Return the (X, Y) coordinate for the center point of the cell that contains the specified text.  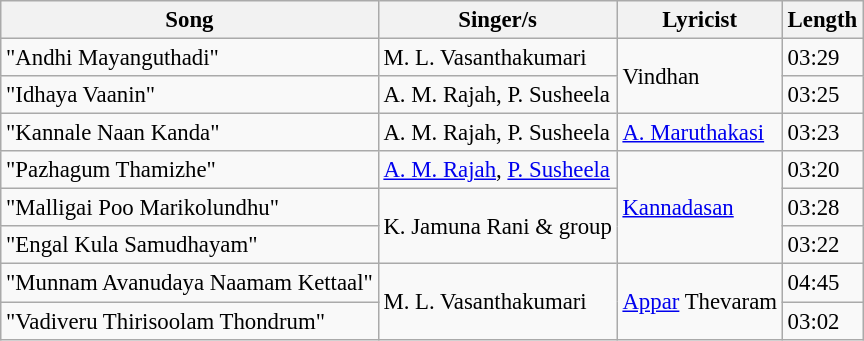
Singer/s (498, 20)
03:28 (822, 208)
04:45 (822, 283)
03:25 (822, 95)
"Kannale Naan Kanda" (190, 133)
"Vadiveru Thirisoolam Thondrum" (190, 321)
A. Maruthakasi (700, 133)
"Munnam Avanudaya Naamam Kettaal" (190, 283)
K. Jamuna Rani & group (498, 226)
03:23 (822, 133)
Lyricist (700, 20)
Kannadasan (700, 208)
03:02 (822, 321)
Length (822, 20)
Song (190, 20)
"Engal Kula Samudhayam" (190, 245)
03:22 (822, 245)
"Idhaya Vaanin" (190, 95)
"Pazhagum Thamizhe" (190, 170)
Vindhan (700, 76)
03:20 (822, 170)
03:29 (822, 58)
Appar Thevaram (700, 302)
"Malligai Poo Marikolundhu" (190, 208)
"Andhi Mayanguthadi" (190, 58)
